Determine the (X, Y) coordinate at the center of the cell enclosing the given text.  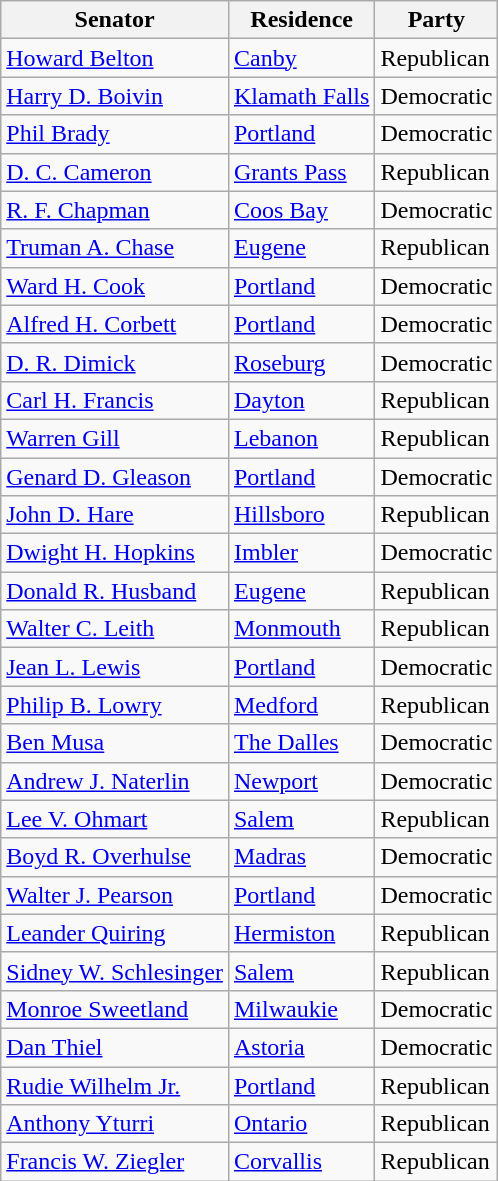
Walter C. Leith (115, 629)
Lee V. Ohmart (115, 819)
Hermiston (301, 933)
Imbler (301, 553)
Phil Brady (115, 134)
Anthony Yturri (115, 1124)
Canby (301, 58)
Corvallis (301, 1162)
Klamath Falls (301, 96)
D. C. Cameron (115, 172)
Lebanon (301, 438)
Andrew J. Naterlin (115, 781)
Newport (301, 781)
Alfred H. Corbett (115, 324)
Ward H. Cook (115, 286)
R. F. Chapman (115, 210)
Hillsboro (301, 515)
Dwight H. Hopkins (115, 553)
Monroe Sweetland (115, 1009)
The Dalles (301, 743)
Jean L. Lewis (115, 667)
Warren Gill (115, 438)
Residence (301, 20)
Senator (115, 20)
Boyd R. Overhulse (115, 857)
Party (436, 20)
Astoria (301, 1047)
Donald R. Husband (115, 591)
Ontario (301, 1124)
Genard D. Gleason (115, 477)
Philip B. Lowry (115, 705)
Monmouth (301, 629)
Madras (301, 857)
Rudie Wilhelm Jr. (115, 1085)
Francis W. Ziegler (115, 1162)
Dan Thiel (115, 1047)
Truman A. Chase (115, 248)
Medford (301, 705)
Roseburg (301, 362)
Sidney W. Schlesinger (115, 971)
John D. Hare (115, 515)
Grants Pass (301, 172)
Coos Bay (301, 210)
Walter J. Pearson (115, 895)
Ben Musa (115, 743)
Carl H. Francis (115, 400)
Dayton (301, 400)
Harry D. Boivin (115, 96)
Leander Quiring (115, 933)
Milwaukie (301, 1009)
Howard Belton (115, 58)
D. R. Dimick (115, 362)
